From the cell containing the given text, extract its center point as (X, Y) coordinate. 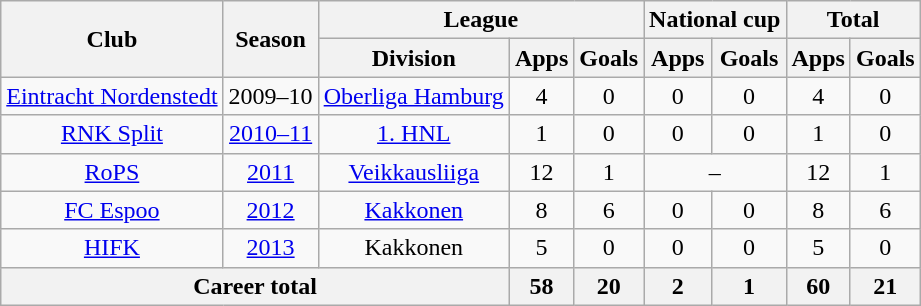
RoPS (112, 172)
2009–10 (270, 96)
League (480, 20)
Oberliga Hamburg (414, 96)
Career total (256, 286)
National cup (715, 20)
20 (609, 286)
2013 (270, 248)
2012 (270, 210)
60 (818, 286)
HIFK (112, 248)
Club (112, 39)
Season (270, 39)
Eintracht Nordenstedt (112, 96)
Division (414, 58)
21 (885, 286)
2011 (270, 172)
– (715, 172)
1. HNL (414, 134)
FC Espoo (112, 210)
2 (678, 286)
2010–11 (270, 134)
Veikkausliiga (414, 172)
RNK Split (112, 134)
Total (853, 20)
58 (541, 286)
